From the cell containing the given text, extract its center point as [X, Y] coordinate. 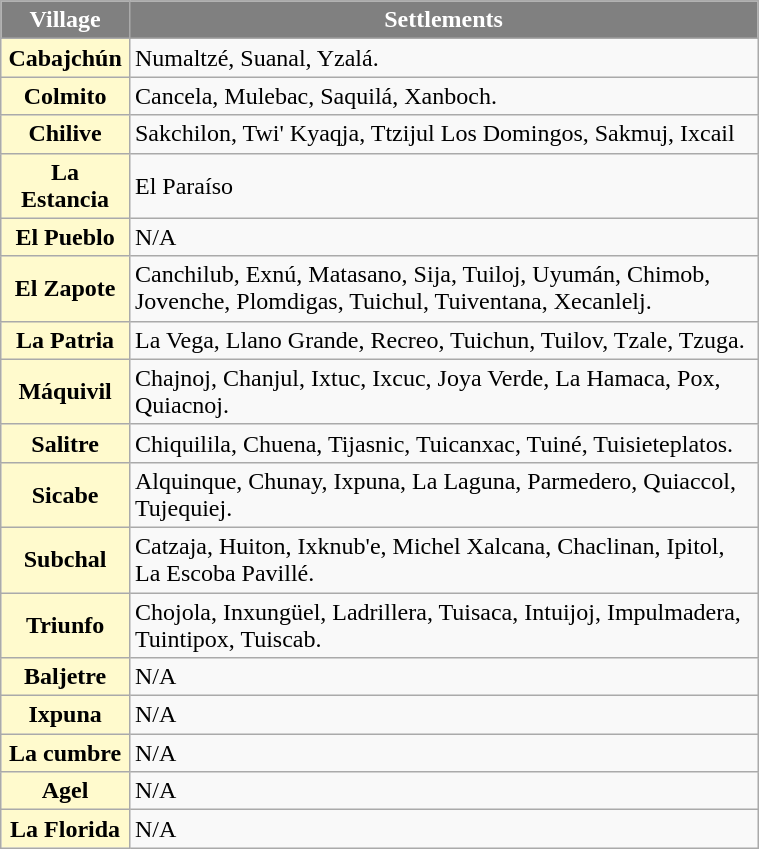
Chajnoj, Chanjul, Ixtuc, Ixcuc, Joya Verde, La Hamaca, Pox, Quiacnoj. [443, 392]
Baljetre [66, 677]
Triunfo [66, 624]
Settlements [443, 20]
La Vega, Llano Grande, Recreo, Tuichun, Tuilov, Tzale, Tzuga. [443, 340]
Cabajchún [66, 58]
Alquinque, Chunay, Ixpuna, La Laguna, Parmedero, Quiaccol, Tujequiej. [443, 494]
La cumbre [66, 753]
Subchal [66, 560]
Canchilub, Exnú, Matasano, Sija, Tuiloj, Uyumán, Chimob, Jovenche, Plomdigas, Tuichul, Tuiventana, Xecanlelj. [443, 288]
Colmito [66, 96]
Máquivil [66, 392]
Chilive [66, 134]
Numaltzé, Suanal, Yzalá. [443, 58]
La Patria [66, 340]
Chiquilila, Chuena, Tijasnic, Tuicanxac, Tuiné, Tuisieteplatos. [443, 443]
Salitre [66, 443]
El Zapote [66, 288]
Sicabe [66, 494]
Catzaja, Huiton, Ixknub'e, Michel Xalcana, Chaclinan, Ipitol, La Escoba Pavillé. [443, 560]
El Pueblo [66, 237]
Sakchilon, Twi' Kyaqja, Ttzijul Los Domingos, Sakmuj, Ixcail [443, 134]
Agel [66, 791]
La Estancia [66, 186]
Cancela, Mulebac, Saquilá, Xanboch. [443, 96]
Village [66, 20]
El Paraíso [443, 186]
Ixpuna [66, 715]
Chojola, Inxungüel, Ladrillera, Tuisaca, Intuijoj, Impulmadera, Tuintipox, Tuiscab. [443, 624]
La Florida [66, 829]
